Search for the cell housing the specified text and yield its [x, y] center coordinate. 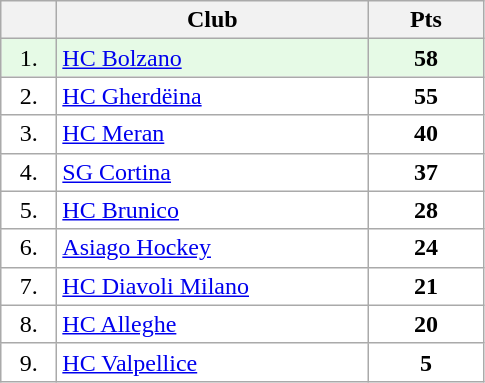
24 [426, 248]
55 [426, 96]
3. [29, 134]
40 [426, 134]
HC Diavoli Milano [212, 286]
37 [426, 172]
21 [426, 286]
HC Valpellice [212, 362]
5. [29, 210]
HC Meran [212, 134]
6. [29, 248]
7. [29, 286]
8. [29, 324]
SG Cortina [212, 172]
58 [426, 58]
1. [29, 58]
9. [29, 362]
4. [29, 172]
HC Alleghe [212, 324]
2. [29, 96]
5 [426, 362]
HC Bolzano [212, 58]
HC Gherdëina [212, 96]
20 [426, 324]
28 [426, 210]
Club [212, 20]
Pts [426, 20]
HC Brunico [212, 210]
Asiago Hockey [212, 248]
